Output the (x, y) coordinate of the center of the cell containing the given text.  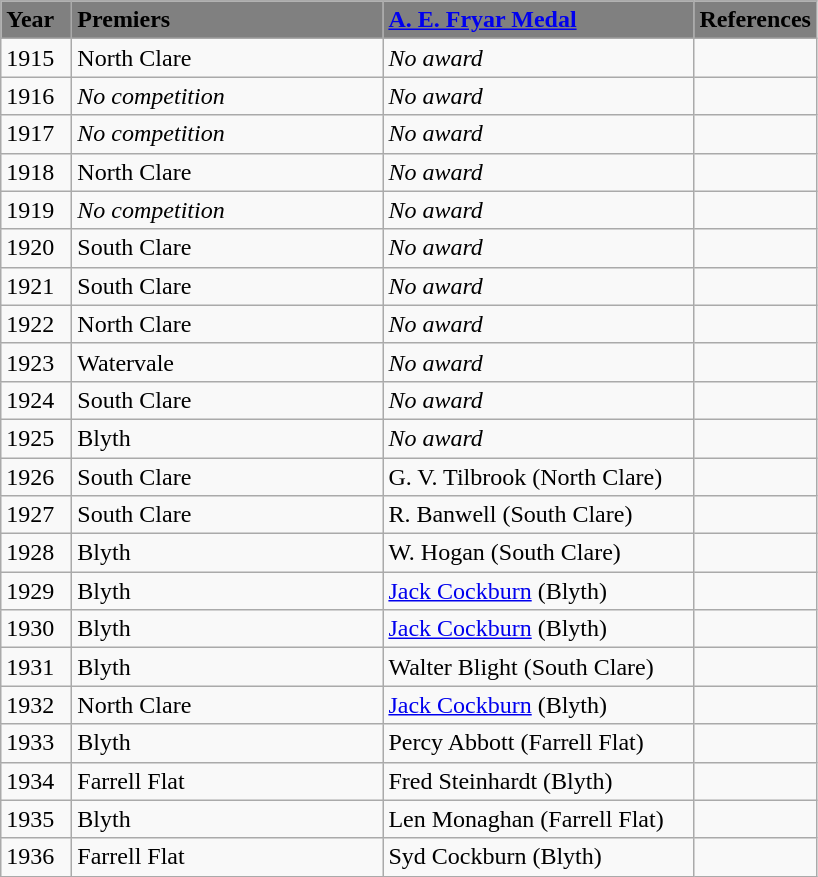
1930 (36, 629)
R. Banwell (South Clare) (538, 515)
1919 (36, 210)
Syd Cockburn (Blyth) (538, 857)
1918 (36, 172)
Fred Steinhardt (Blyth) (538, 781)
1931 (36, 667)
1917 (36, 134)
Watervale (228, 362)
1929 (36, 591)
1933 (36, 743)
A. E. Fryar Medal (538, 20)
1924 (36, 400)
Walter Blight (South Clare) (538, 667)
1925 (36, 438)
1927 (36, 515)
W. Hogan (South Clare) (538, 553)
Year (36, 20)
1920 (36, 248)
1932 (36, 705)
Percy Abbott (Farrell Flat) (538, 743)
References (756, 20)
G. V. Tilbrook (North Clare) (538, 477)
1928 (36, 553)
1926 (36, 477)
1915 (36, 58)
1922 (36, 324)
Len Monaghan (Farrell Flat) (538, 819)
1923 (36, 362)
Premiers (228, 20)
1916 (36, 96)
1935 (36, 819)
1921 (36, 286)
1936 (36, 857)
1934 (36, 781)
